Detect which cell encompasses the target text, then output its [X, Y] center coordinate. 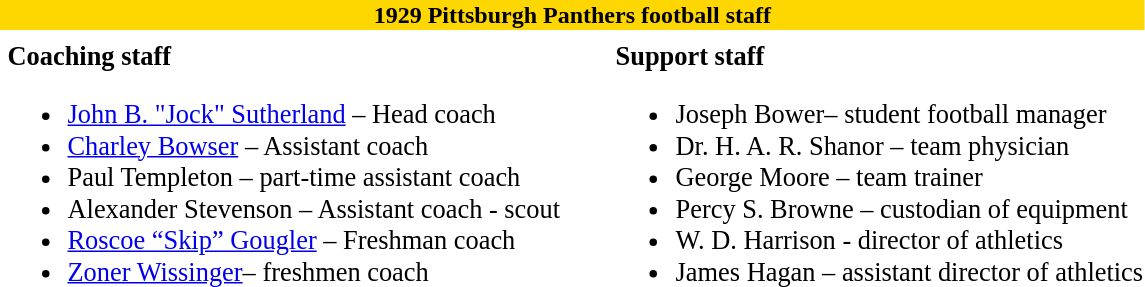
1929 Pittsburgh Panthers football staff [572, 15]
